Find where the given text appears and provide that cell's center as (x, y) coordinate. 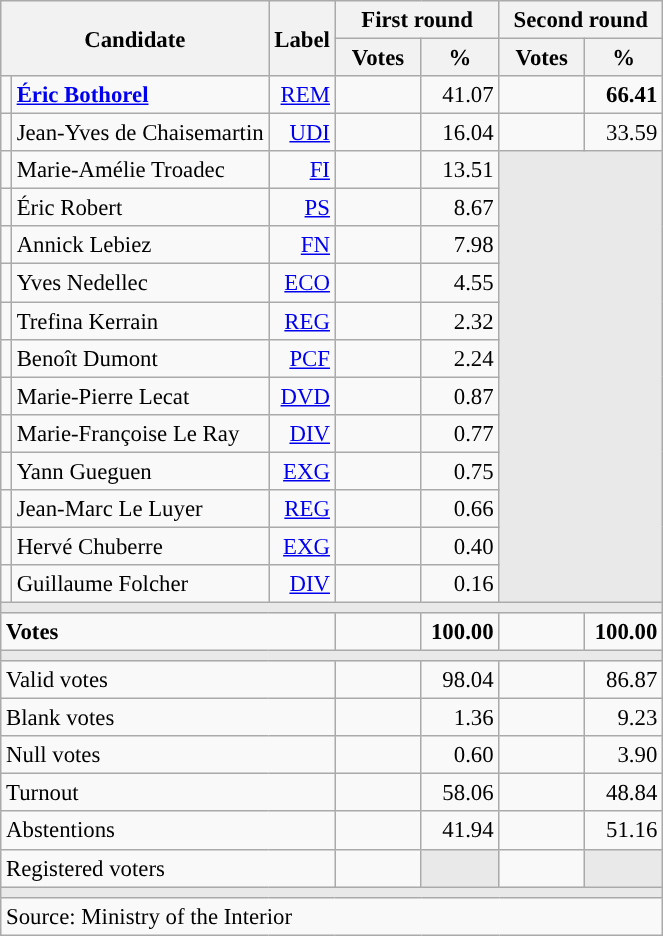
Hervé Chuberre (140, 546)
Yves Nedellec (140, 283)
2.32 (460, 321)
51.16 (624, 831)
98.04 (460, 680)
4.55 (460, 283)
0.87 (460, 396)
0.60 (460, 755)
Blank votes (168, 718)
FN (302, 245)
Benoît Dumont (140, 358)
Turnout (168, 793)
REM (302, 95)
Source: Ministry of the Interior (332, 916)
Registered voters (168, 868)
48.84 (624, 793)
Jean-Marc Le Luyer (140, 509)
Candidate (135, 38)
7.98 (460, 245)
Second round (581, 20)
8.67 (460, 208)
0.77 (460, 433)
9.23 (624, 718)
16.04 (460, 133)
Yann Gueguen (140, 471)
66.41 (624, 95)
Trefina Kerrain (140, 321)
Marie-Françoise Le Ray (140, 433)
Valid votes (168, 680)
FI (302, 170)
Annick Lebiez (140, 245)
13.51 (460, 170)
Éric Bothorel (140, 95)
DVD (302, 396)
Null votes (168, 755)
0.40 (460, 546)
86.87 (624, 680)
Abstentions (168, 831)
Guillaume Folcher (140, 584)
First round (417, 20)
Marie-Pierre Lecat (140, 396)
41.07 (460, 95)
0.75 (460, 471)
33.59 (624, 133)
Marie-Amélie Troadec (140, 170)
Jean-Yves de Chaisemartin (140, 133)
58.06 (460, 793)
2.24 (460, 358)
1.36 (460, 718)
41.94 (460, 831)
3.90 (624, 755)
0.16 (460, 584)
PS (302, 208)
Label (302, 38)
0.66 (460, 509)
PCF (302, 358)
UDI (302, 133)
Éric Robert (140, 208)
ECO (302, 283)
